Provide the (X, Y) coordinate of the cell's center where the given text is located.  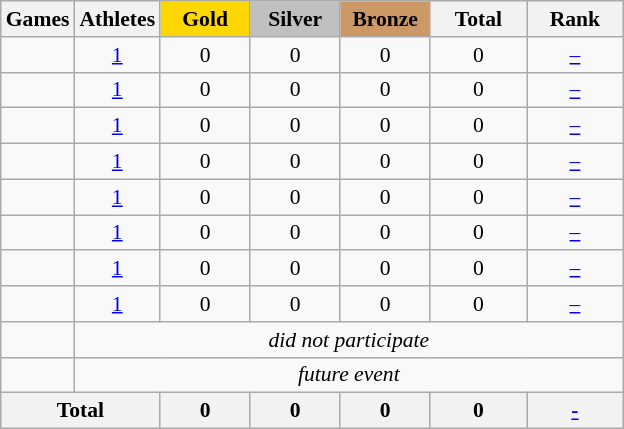
Athletes (117, 19)
Rank (576, 19)
- (576, 411)
Gold (205, 19)
Games (38, 19)
did not participate (348, 340)
future event (348, 375)
Silver (295, 19)
Bronze (385, 19)
